Pinpoint the cell where the given text exists, returning its (X, Y) midpoint coordinate. 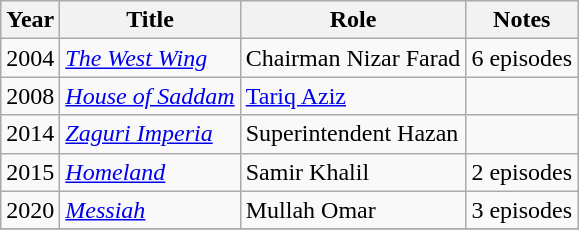
Mullah Omar (353, 210)
Messiah (150, 210)
Homeland (150, 172)
Year (30, 20)
Chairman Nizar Farad (353, 58)
2008 (30, 96)
2020 (30, 210)
3 episodes (522, 210)
2015 (30, 172)
House of Saddam (150, 96)
2 episodes (522, 172)
Notes (522, 20)
Zaguri Imperia (150, 134)
Tariq Aziz (353, 96)
The West Wing (150, 58)
Role (353, 20)
2014 (30, 134)
Samir Khalil (353, 172)
2004 (30, 58)
6 episodes (522, 58)
Title (150, 20)
Superintendent Hazan (353, 134)
